Capture the cell that displays the provided text and extract its (x, y) central coordinate. 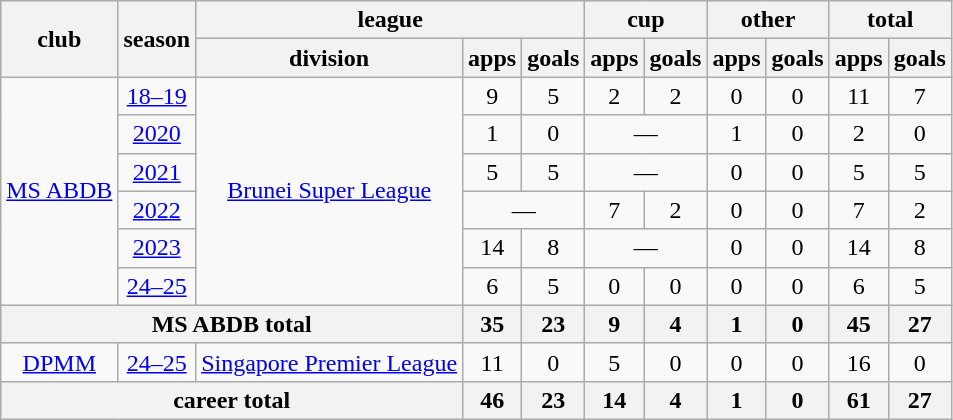
season (157, 39)
cup (646, 20)
total (890, 20)
46 (492, 400)
league (390, 20)
16 (858, 362)
45 (858, 324)
division (330, 58)
61 (858, 400)
career total (232, 400)
18–19 (157, 96)
MS ABDB (60, 191)
DPMM (60, 362)
Brunei Super League (330, 191)
MS ABDB total (232, 324)
Singapore Premier League (330, 362)
35 (492, 324)
club (60, 39)
other (768, 20)
2023 (157, 248)
2020 (157, 134)
2021 (157, 172)
2022 (157, 210)
